Locate the cell with the specified text and output its [X, Y] center coordinate. 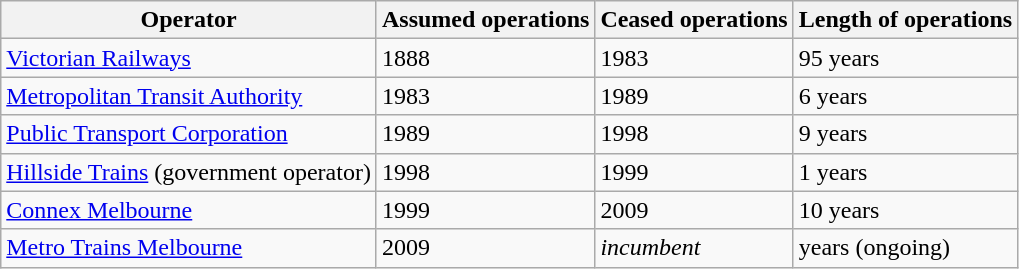
9 years [905, 134]
6 years [905, 96]
Assumed operations [485, 20]
Length of operations [905, 20]
Metropolitan Transit Authority [189, 96]
Victorian Railways [189, 58]
1888 [485, 58]
incumbent [694, 248]
1 years [905, 172]
10 years [905, 210]
Operator [189, 20]
Metro Trains Melbourne [189, 248]
Hillside Trains (government operator) [189, 172]
Ceased operations [694, 20]
Connex Melbourne [189, 210]
Public Transport Corporation [189, 134]
years (ongoing) [905, 248]
95 years [905, 58]
